Search for the cell housing the specified text and yield its (x, y) center coordinate. 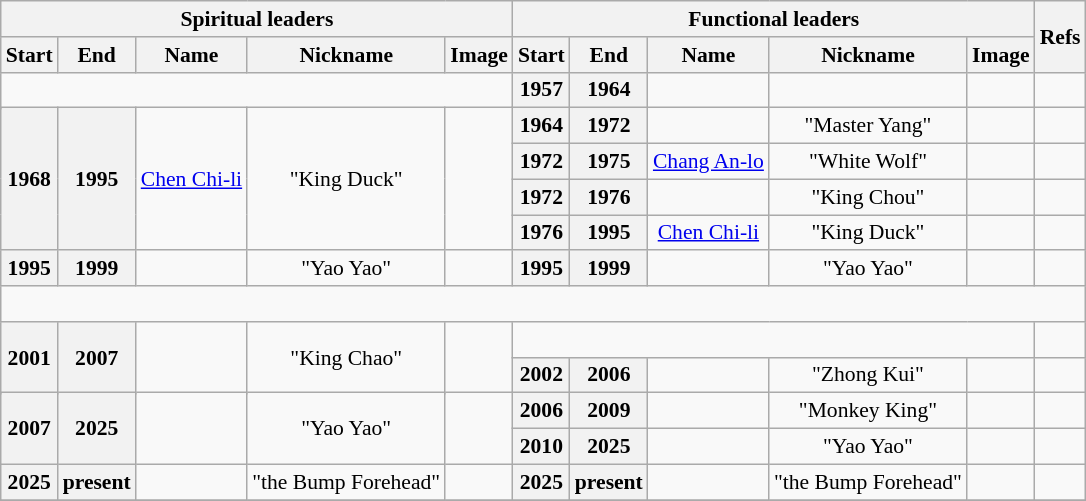
Functional leaders (774, 19)
Spiritual leaders (257, 19)
1975 (609, 162)
"White Wolf" (868, 162)
"Master Yang" (868, 126)
2010 (542, 447)
2002 (542, 375)
Chang An-lo (708, 162)
2001 (30, 358)
1968 (30, 179)
"Zhong Kui" (868, 375)
Refs (1060, 36)
2009 (609, 411)
"Monkey King" (868, 411)
"King Chou" (868, 197)
1957 (542, 90)
"King Chao" (346, 358)
